Scan for the cell matching the given text and deliver its [X, Y] coordinate at center. 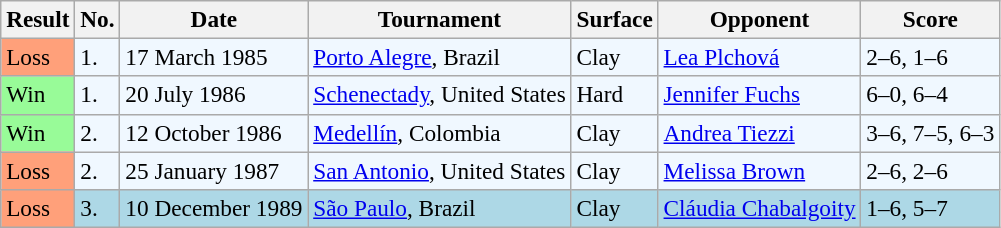
Andrea Tiezzi [760, 133]
Tournament [440, 19]
6–0, 6–4 [930, 95]
12 October 1986 [214, 133]
2–6, 1–6 [930, 57]
3–6, 7–5, 6–3 [930, 133]
Lea Plchová [760, 57]
Melissa Brown [760, 170]
Hard [614, 95]
Schenectady, United States [440, 95]
Medellín, Colombia [440, 133]
Opponent [760, 19]
2–6, 2–6 [930, 170]
Date [214, 19]
3. [98, 208]
Cláudia Chabalgoity [760, 208]
17 March 1985 [214, 57]
No. [98, 19]
Surface [614, 19]
Result [38, 19]
San Antonio, United States [440, 170]
São Paulo, Brazil [440, 208]
Score [930, 19]
Porto Alegre, Brazil [440, 57]
1–6, 5–7 [930, 208]
20 July 1986 [214, 95]
25 January 1987 [214, 170]
Jennifer Fuchs [760, 95]
10 December 1989 [214, 208]
